Detect which cell encompasses the target text, then output its (X, Y) center coordinate. 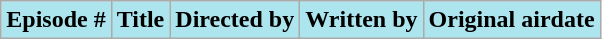
Written by (362, 20)
Directed by (235, 20)
Title (140, 20)
Original airdate (512, 20)
Episode # (56, 20)
